For the text-containing cell, return its midpoint in (x, y) coordinate format. 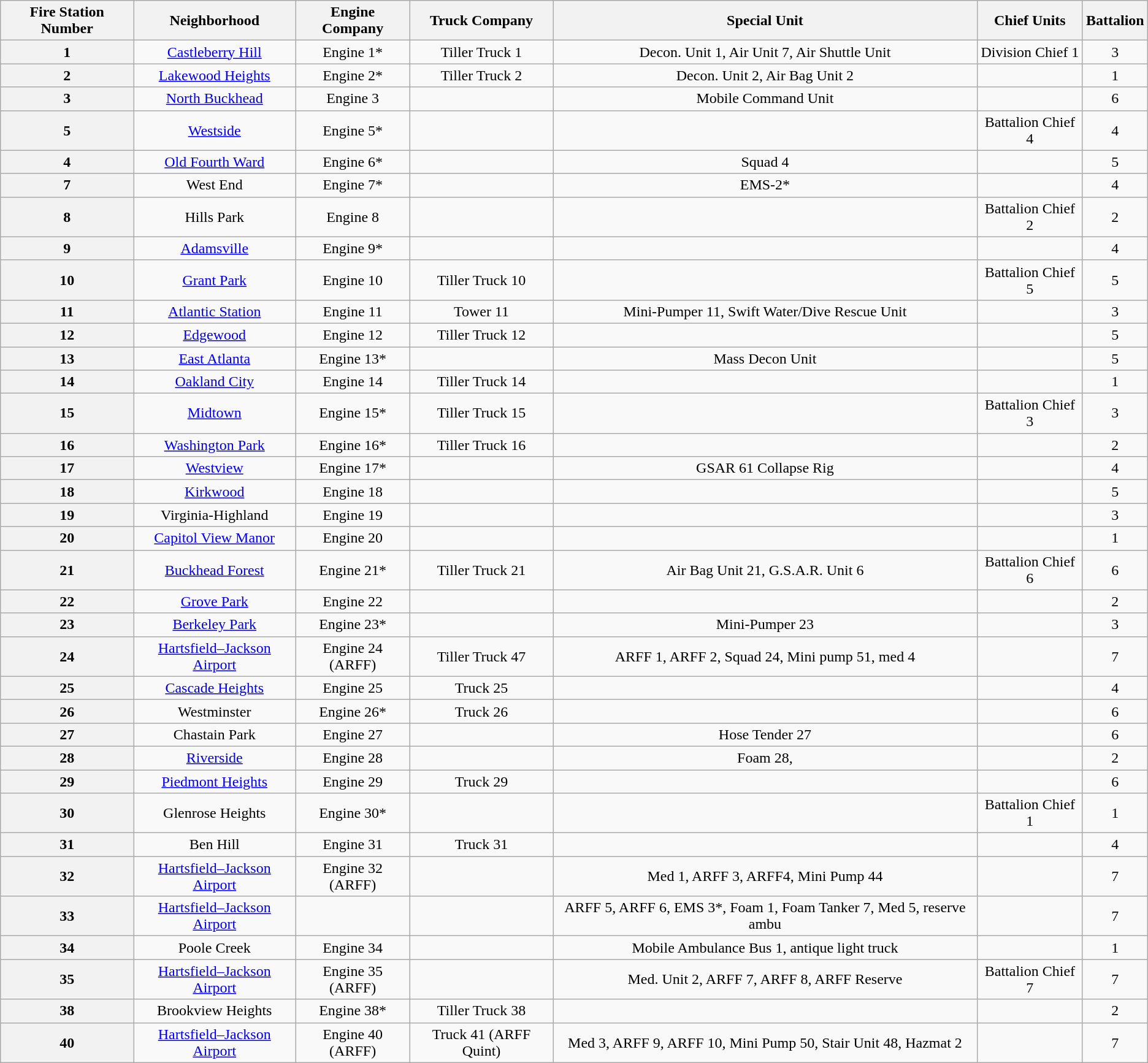
Engine 26* (353, 711)
9 (67, 248)
Engine 40 (ARFF) (353, 1042)
Mini-Pumper 23 (765, 625)
22 (67, 601)
Engine 3 (353, 99)
Grant Park (215, 280)
East Atlanta (215, 359)
Glenrose Heights (215, 813)
Engine 25 (353, 688)
Engine 20 (353, 538)
Engine 23* (353, 625)
20 (67, 538)
Battalion Chief 7 (1030, 980)
19 (67, 515)
Mobile Command Unit (765, 99)
21 (67, 570)
Engine 32 (ARFF) (353, 877)
EMS-2* (765, 185)
13 (67, 359)
Riverside (215, 758)
Engine 22 (353, 601)
Poole Creek (215, 948)
Engine 24 (ARFF) (353, 656)
Engine 38* (353, 1011)
Truck Company (481, 21)
Lakewood Heights (215, 75)
Engine 31 (353, 845)
Westside (215, 130)
Engine 10 (353, 280)
Truck 26 (481, 711)
Engine 7* (353, 185)
Battalion Chief 6 (1030, 570)
Virginia-Highland (215, 515)
Fire Station Number (67, 21)
27 (67, 734)
Oakland City (215, 382)
Division Chief 1 (1030, 52)
Buckhead Forest (215, 570)
Westview (215, 468)
Engine 12 (353, 335)
Cascade Heights (215, 688)
Engine 5* (353, 130)
Ben Hill (215, 845)
Mini-Pumper 11, Swift Water/Dive Rescue Unit (765, 311)
Chief Units (1030, 21)
ARFF 5, ARFF 6, EMS 3*, Foam 1, Foam Tanker 7, Med 5, reserve ambu (765, 916)
Engine 27 (353, 734)
Engine 13* (353, 359)
Engine 34 (353, 948)
Engine 18 (353, 492)
33 (67, 916)
35 (67, 980)
Mass Decon Unit (765, 359)
11 (67, 311)
Engine 14 (353, 382)
Truck 29 (481, 782)
Chastain Park (215, 734)
25 (67, 688)
Edgewood (215, 335)
Engine 29 (353, 782)
Foam 28, (765, 758)
Tiller Truck 14 (481, 382)
14 (67, 382)
26 (67, 711)
Tiller Truck 10 (481, 280)
Med 3, ARFF 9, ARFF 10, Mini Pump 50, Stair Unit 48, Hazmat 2 (765, 1042)
Tiller Truck 2 (481, 75)
Engine 8 (353, 217)
Engine 28 (353, 758)
GSAR 61 Collapse Rig (765, 468)
28 (67, 758)
15 (67, 413)
Engine 11 (353, 311)
Adamsville (215, 248)
Old Fourth Ward (215, 162)
Mobile Ambulance Bus 1, antique light truck (765, 948)
Truck 31 (481, 845)
Tiller Truck 16 (481, 445)
Engine 1* (353, 52)
10 (67, 280)
Kirkwood (215, 492)
Tiller Truck 15 (481, 413)
Midtown (215, 413)
18 (67, 492)
Berkeley Park (215, 625)
Tower 11 (481, 311)
17 (67, 468)
Brookview Heights (215, 1011)
34 (67, 948)
Atlantic Station (215, 311)
Air Bag Unit 21, G.S.A.R. Unit 6 (765, 570)
Engine Company (353, 21)
Engine 16* (353, 445)
Neighborhood (215, 21)
Engine 19 (353, 515)
Med. Unit 2, ARFF 7, ARFF 8, ARFF Reserve (765, 980)
Truck 25 (481, 688)
Westminster (215, 711)
12 (67, 335)
8 (67, 217)
Grove Park (215, 601)
ARFF 1, ARFF 2, Squad 24, Mini pump 51, med 4 (765, 656)
Engine 6* (353, 162)
Hose Tender 27 (765, 734)
Tiller Truck 38 (481, 1011)
38 (67, 1011)
Truck 41 (ARFF Quint) (481, 1042)
West End (215, 185)
40 (67, 1042)
Battalion (1115, 21)
Battalion Chief 3 (1030, 413)
16 (67, 445)
Tiller Truck 12 (481, 335)
Decon. Unit 2, Air Bag Unit 2 (765, 75)
Engine 2* (353, 75)
Washington Park (215, 445)
Battalion Chief 2 (1030, 217)
Squad 4 (765, 162)
Med 1, ARFF 3, ARFF4, Mini Pump 44 (765, 877)
Decon. Unit 1, Air Unit 7, Air Shuttle Unit (765, 52)
23 (67, 625)
31 (67, 845)
Engine 30* (353, 813)
30 (67, 813)
Capitol View Manor (215, 538)
29 (67, 782)
Hills Park (215, 217)
Castleberry Hill (215, 52)
32 (67, 877)
Tiller Truck 47 (481, 656)
24 (67, 656)
Engine 21* (353, 570)
North Buckhead (215, 99)
Engine 15* (353, 413)
Special Unit (765, 21)
Piedmont Heights (215, 782)
Engine 35 (ARFF) (353, 980)
Engine 9* (353, 248)
Tiller Truck 21 (481, 570)
Battalion Chief 1 (1030, 813)
Battalion Chief 5 (1030, 280)
Engine 17* (353, 468)
Tiller Truck 1 (481, 52)
Battalion Chief 4 (1030, 130)
